Extract the (X, Y) coordinate from the center of the cell holding the provided text.  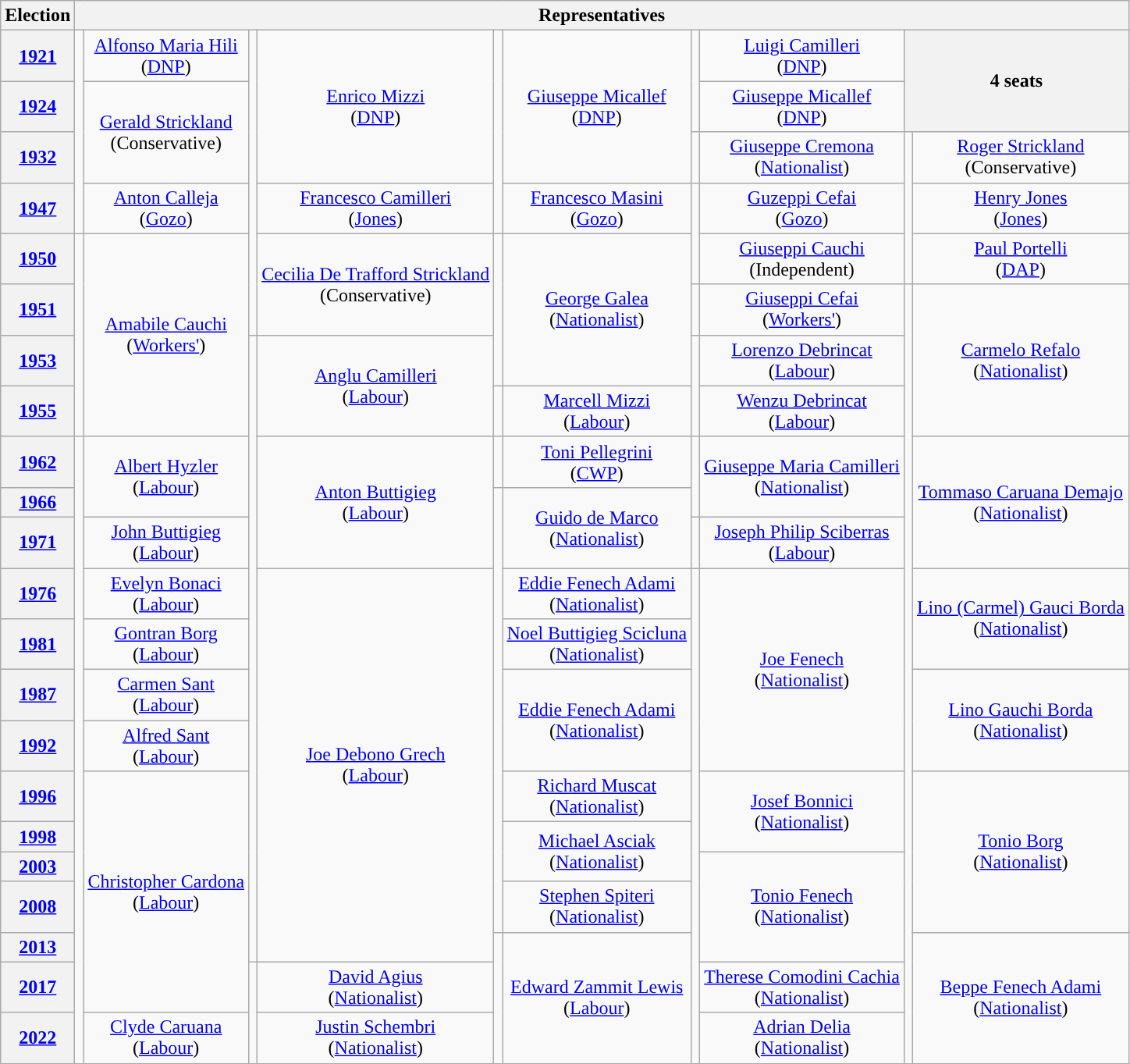
Alfonso Maria Hili(DNP) (166, 56)
1950 (37, 259)
Josef Bonnici(Nationalist) (802, 812)
1955 (37, 411)
Joe Debono Grech(Labour) (376, 765)
Lorenzo Debrincat(Labour) (802, 361)
Edward Zammit Lewis(Labour) (597, 998)
Gontran Borg(Labour) (166, 645)
Enrico Mizzi(DNP) (376, 106)
2022 (37, 1038)
Noel Buttigieg Scicluna(Nationalist) (597, 645)
1998 (37, 837)
Lino Gauchi Borda(Nationalist) (1021, 721)
1962 (37, 462)
Tommaso Caruana Demajo(Nationalist) (1021, 502)
1951 (37, 309)
Clyde Caruana(Labour) (166, 1038)
John Buttigieg(Labour) (166, 542)
David Agius(Nationalist) (376, 987)
1932 (37, 158)
1971 (37, 542)
Gerald Strickland(Conservative) (166, 132)
Anton Calleja(Gozo) (166, 208)
Beppe Fenech Adami(Nationalist) (1021, 998)
Therese Comodini Cachia(Nationalist) (802, 987)
Marcell Mizzi(Labour) (597, 411)
George Galea(Nationalist) (597, 309)
1921 (37, 56)
Giuseppe Cremona(Nationalist) (802, 158)
2008 (37, 907)
Francesco Masini(Gozo) (597, 208)
1976 (37, 593)
Christopher Cardona(Labour) (166, 891)
Luigi Camilleri(DNP) (802, 56)
4 seats (1016, 81)
Toni Pellegrini(CWP) (597, 462)
Alfred Sant(Labour) (166, 746)
Giuseppi Cefai(Workers') (802, 309)
Carmelo Refalo(Nationalist) (1021, 361)
1987 (37, 695)
1981 (37, 645)
1992 (37, 746)
Joe Fenech(Nationalist) (802, 670)
Tonio Fenech(Nationalist) (802, 907)
Roger Strickland(Conservative) (1021, 158)
Cecilia De Trafford Strickland(Conservative) (376, 284)
Wenzu Debrincat(Labour) (802, 411)
2003 (37, 867)
2017 (37, 987)
Anglu Camilleri(Labour) (376, 386)
Guzeppi Cefai(Gozo) (802, 208)
1966 (37, 502)
Anton Buttigieg(Labour) (376, 502)
Stephen Spiteri(Nationalist) (597, 907)
1924 (37, 106)
Giuseppe Maria Camilleri(Nationalist) (802, 476)
Tonio Borg(Nationalist) (1021, 852)
Adrian Delia(Nationalist) (802, 1038)
Giuseppi Cauchi(Independent) (802, 259)
2013 (37, 947)
1953 (37, 361)
Albert Hyzler(Labour) (166, 476)
Henry Jones(Jones) (1021, 208)
Representatives (602, 16)
1996 (37, 796)
Amabile Cauchi(Workers') (166, 335)
Election (37, 16)
Carmen Sant(Labour) (166, 695)
1947 (37, 208)
Michael Asciak(Nationalist) (597, 852)
Richard Muscat(Nationalist) (597, 796)
Joseph Philip Sciberras(Labour) (802, 542)
Justin Schembri(Nationalist) (376, 1038)
Francesco Camilleri(Jones) (376, 208)
Lino (Carmel) Gauci Borda(Nationalist) (1021, 619)
Guido de Marco(Nationalist) (597, 528)
Evelyn Bonaci(Labour) (166, 593)
Paul Portelli(DAP) (1021, 259)
